Provide the (x, y) coordinate of the cell's center where the given text is located.  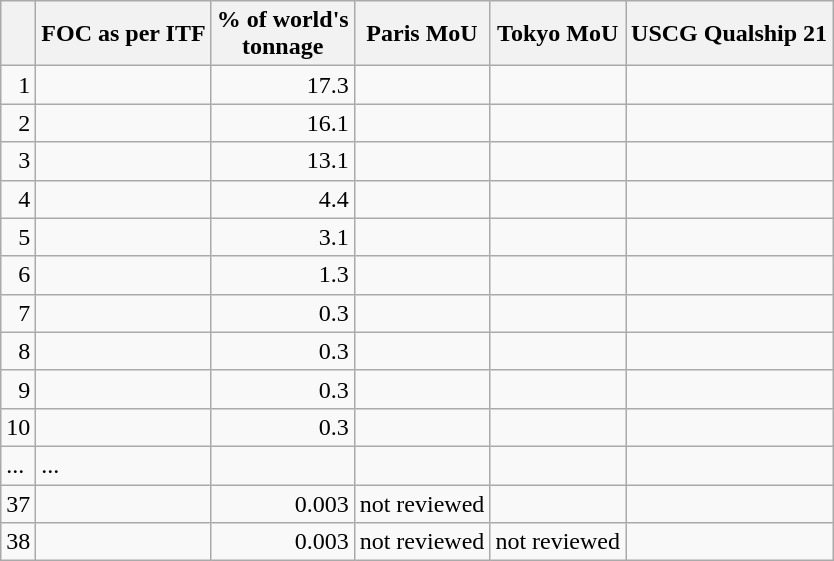
USCG Qualship 21 (730, 34)
9 (18, 389)
7 (18, 313)
37 (18, 503)
1 (18, 85)
3.1 (282, 237)
10 (18, 427)
3 (18, 161)
13.1 (282, 161)
% of world'stonnage (282, 34)
5 (18, 237)
8 (18, 351)
4.4 (282, 199)
16.1 (282, 123)
FOC as per ITF (124, 34)
38 (18, 542)
Tokyo MoU (558, 34)
17.3 (282, 85)
1.3 (282, 275)
6 (18, 275)
2 (18, 123)
Paris MoU (422, 34)
4 (18, 199)
